Detect which cell encompasses the target text, then output its (x, y) center coordinate. 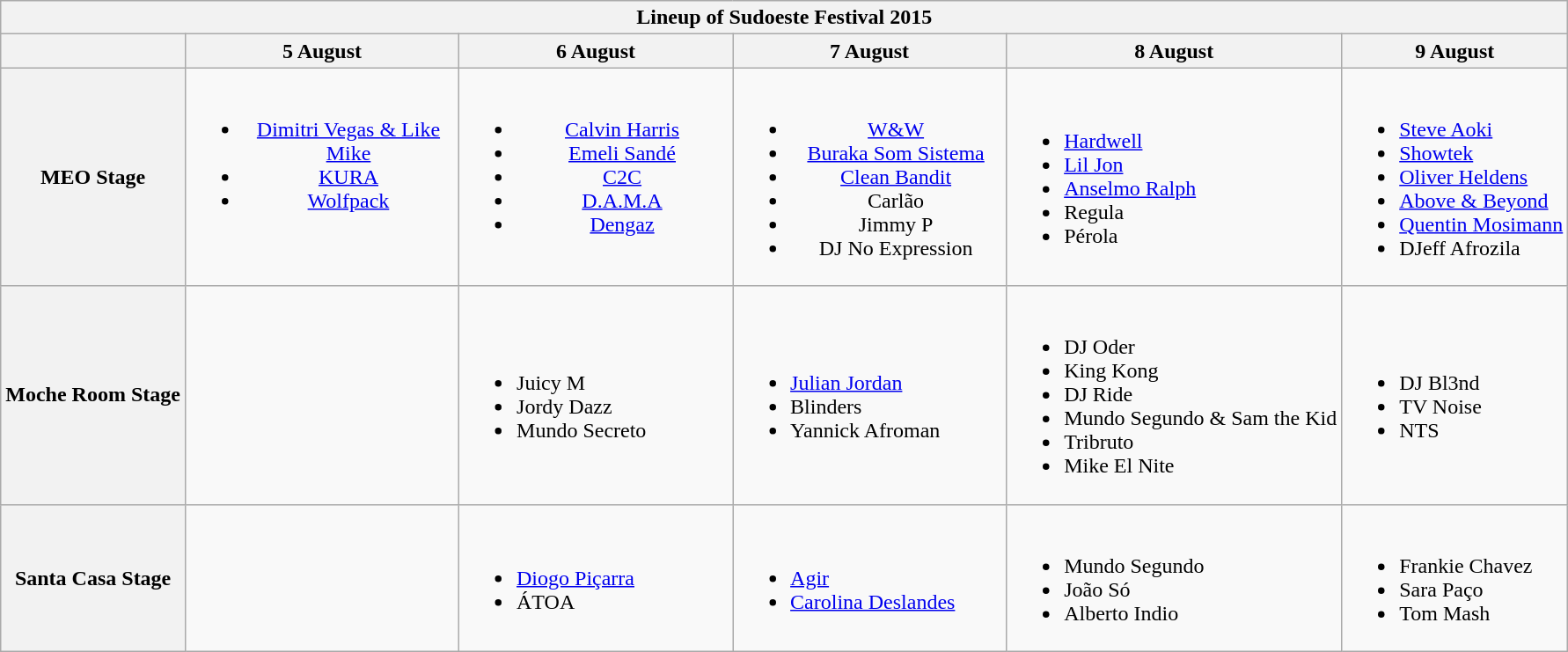
9 August (1455, 51)
Steve AokiShowtekOliver HeldensAbove & BeyondQuentin MosimannDJeff Afrozila (1455, 177)
5 August (322, 51)
7 August (869, 51)
6 August (597, 51)
DJ OderKing KongDJ RideMundo Segundo & Sam the KidTribrutoMike El Nite (1174, 395)
Santa Casa Stage (93, 577)
Moche Room Stage (93, 395)
Juicy MJordy DazzMundo Secreto (597, 395)
MEO Stage (93, 177)
Julian JordanBlindersYannick Afroman (869, 395)
Dimitri Vegas & Like MikeKURAWolfpack (322, 177)
W&WBuraka Som SistemaClean BanditCarlãoJimmy PDJ No Expression (869, 177)
Frankie ChavezSara PaçoTom Mash (1455, 577)
AgirCarolina Deslandes (869, 577)
Mundo SegundoJoão SóAlberto Indio (1174, 577)
DJ Bl3ndTV NoiseNTS (1455, 395)
8 August (1174, 51)
Diogo PiçarraÁTOA (597, 577)
HardwellLil JonAnselmo RalphRegulaPérola (1174, 177)
Calvin HarrisEmeli SandéC2CD.A.M.ADengaz (597, 177)
Lineup of Sudoeste Festival 2015 (785, 18)
